From the cell containing the given text, extract its center point as [X, Y] coordinate. 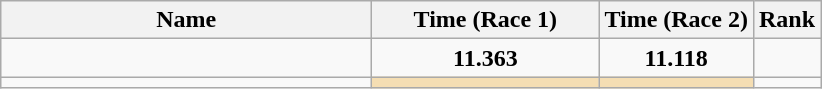
11.363 [486, 58]
Rank [786, 20]
Time (Race 1) [486, 20]
11.118 [676, 58]
Time (Race 2) [676, 20]
Name [186, 20]
